For the text-containing cell, return its midpoint in (x, y) coordinate format. 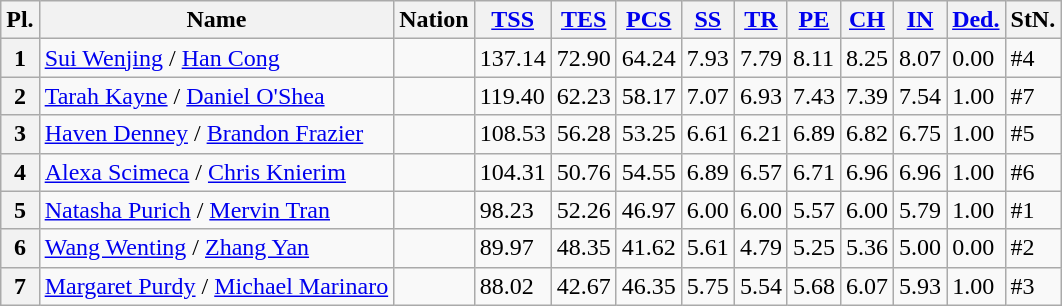
6.07 (866, 286)
5 (20, 210)
PCS (648, 20)
5.00 (920, 248)
5.57 (814, 210)
46.97 (648, 210)
56.28 (584, 134)
137.14 (512, 58)
7.93 (708, 58)
5.36 (866, 248)
41.62 (648, 248)
6.71 (814, 172)
SS (708, 20)
62.23 (584, 96)
119.40 (512, 96)
5.79 (920, 210)
Haven Denney / Brandon Frazier (216, 134)
6.61 (708, 134)
Alexa Scimeca / Chris Knierim (216, 172)
8.25 (866, 58)
5.54 (760, 286)
StN. (1033, 20)
6.82 (866, 134)
#7 (1033, 96)
Margaret Purdy / Michael Marinaro (216, 286)
53.25 (648, 134)
Tarah Kayne / Daniel O'Shea (216, 96)
98.23 (512, 210)
8.11 (814, 58)
#4 (1033, 58)
8.07 (920, 58)
Wang Wenting / Zhang Yan (216, 248)
Pl. (20, 20)
5.25 (814, 248)
58.17 (648, 96)
104.31 (512, 172)
#2 (1033, 248)
6.21 (760, 134)
4.79 (760, 248)
42.67 (584, 286)
6.93 (760, 96)
88.02 (512, 286)
TES (584, 20)
IN (920, 20)
1 (20, 58)
50.76 (584, 172)
#1 (1033, 210)
CH (866, 20)
7.79 (760, 58)
54.55 (648, 172)
#6 (1033, 172)
PE (814, 20)
64.24 (648, 58)
Ded. (976, 20)
TR (760, 20)
72.90 (584, 58)
5.61 (708, 248)
Natasha Purich / Mervin Tran (216, 210)
108.53 (512, 134)
46.35 (648, 286)
Sui Wenjing / Han Cong (216, 58)
4 (20, 172)
7.39 (866, 96)
6.57 (760, 172)
#5 (1033, 134)
2 (20, 96)
52.26 (584, 210)
TSS (512, 20)
6.75 (920, 134)
5.93 (920, 286)
6 (20, 248)
#3 (1033, 286)
3 (20, 134)
5.68 (814, 286)
7.07 (708, 96)
7.43 (814, 96)
Nation (434, 20)
Name (216, 20)
5.75 (708, 286)
7 (20, 286)
89.97 (512, 248)
48.35 (584, 248)
7.54 (920, 96)
